Output the (X, Y) coordinate of the center of the cell containing the given text.  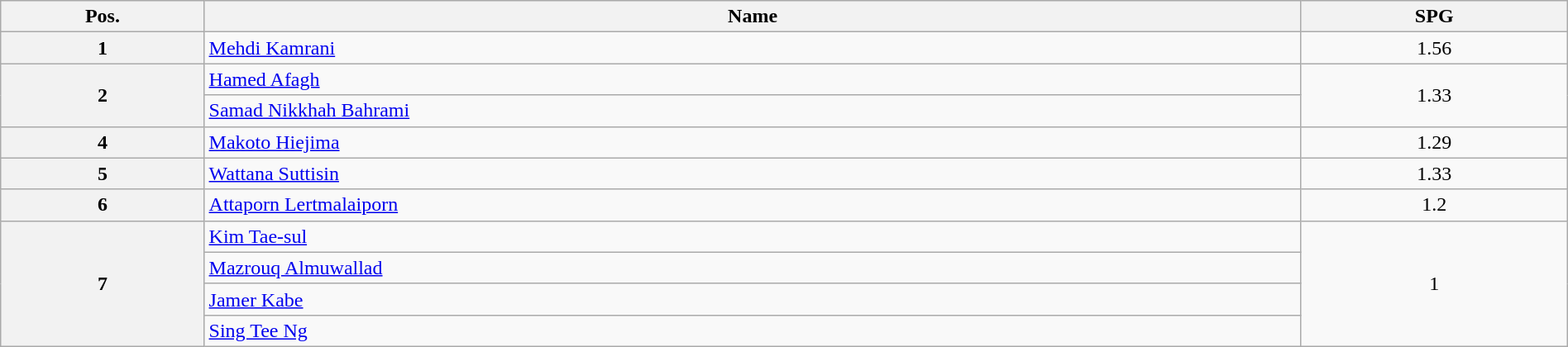
Sing Tee Ng (753, 330)
Hamed Afagh (753, 79)
5 (103, 173)
Attaporn Lertmalaiporn (753, 205)
Name (753, 17)
SPG (1434, 17)
1.56 (1434, 48)
Wattana Suttisin (753, 173)
1.29 (1434, 142)
Mehdi Kamrani (753, 48)
4 (103, 142)
Makoto Hiejima (753, 142)
Samad Nikkhah Bahrami (753, 111)
Mazrouq Almuwallad (753, 268)
2 (103, 95)
Pos. (103, 17)
1.2 (1434, 205)
Kim Tae-sul (753, 236)
7 (103, 283)
Jamer Kabe (753, 299)
6 (103, 205)
